Detect which cell encompasses the target text, then output its [x, y] center coordinate. 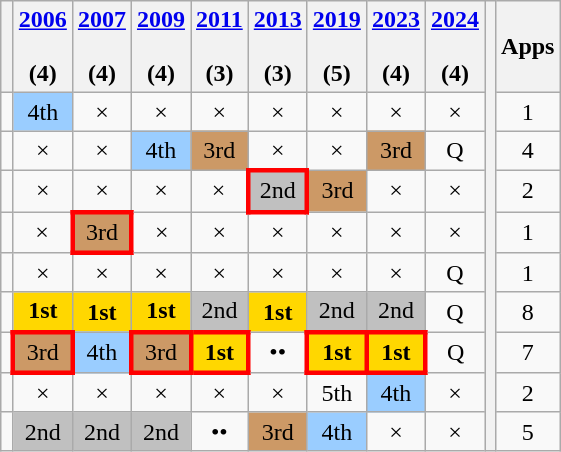
5th [336, 393]
2024(4) [454, 47]
2019(5) [336, 47]
4 [528, 151]
7 [528, 352]
2011(3) [219, 47]
2023(4) [396, 47]
8 [528, 312]
2013(3) [278, 47]
5 [528, 431]
2006(4) [42, 47]
2009(4) [160, 47]
Apps [528, 47]
2007(4) [102, 47]
